Search for the cell housing the specified text and yield its (X, Y) center coordinate. 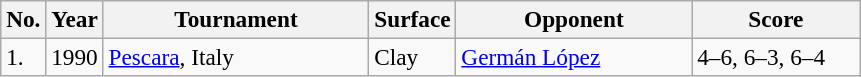
Year (74, 19)
Score (776, 19)
1990 (74, 57)
Clay (412, 57)
Germán López (574, 57)
Tournament (236, 19)
Opponent (574, 19)
1. (24, 57)
4–6, 6–3, 6–4 (776, 57)
No. (24, 19)
Pescara, Italy (236, 57)
Surface (412, 19)
